For the text-containing cell, return its midpoint in (x, y) coordinate format. 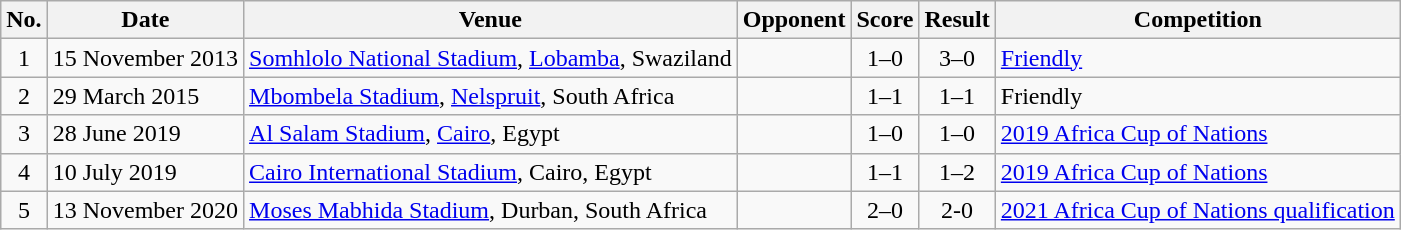
Somhlolo National Stadium, Lobamba, Swaziland (491, 58)
28 June 2019 (145, 134)
3 (24, 134)
Venue (491, 20)
Date (145, 20)
Competition (1198, 20)
2 (24, 96)
2–0 (885, 210)
No. (24, 20)
5 (24, 210)
Score (885, 20)
Cairo International Stadium, Cairo, Egypt (491, 172)
Opponent (794, 20)
10 July 2019 (145, 172)
29 March 2015 (145, 96)
Mbombela Stadium, Nelspruit, South Africa (491, 96)
13 November 2020 (145, 210)
3–0 (957, 58)
4 (24, 172)
1 (24, 58)
2021 Africa Cup of Nations qualification (1198, 210)
Moses Mabhida Stadium, Durban, South Africa (491, 210)
15 November 2013 (145, 58)
Result (957, 20)
2-0 (957, 210)
Al Salam Stadium, Cairo, Egypt (491, 134)
1–2 (957, 172)
